Scan for the cell matching the given text and deliver its (X, Y) coordinate at center. 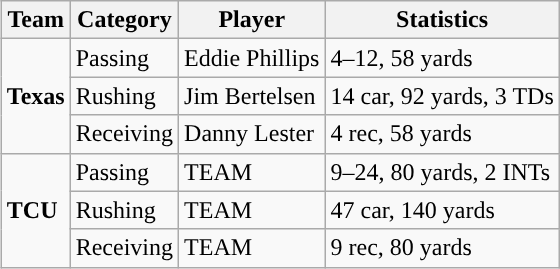
14 car, 92 yards, 3 TDs (442, 96)
4–12, 58 yards (442, 58)
9 rec, 80 yards (442, 248)
Jim Bertelsen (252, 96)
Player (252, 20)
9–24, 80 yards, 2 INTs (442, 172)
TCU (36, 210)
Statistics (442, 20)
Team (36, 20)
Danny Lester (252, 134)
47 car, 140 yards (442, 210)
Texas (36, 96)
Eddie Phillips (252, 58)
Category (124, 20)
4 rec, 58 yards (442, 134)
